Pinpoint the cell where the given text exists, returning its [X, Y] midpoint coordinate. 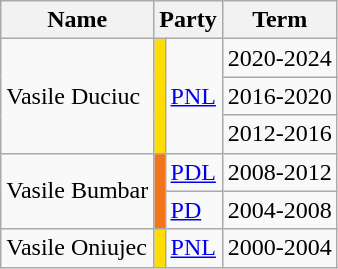
2020-2024 [280, 58]
Party [188, 20]
2012-2016 [280, 134]
2000-2004 [280, 248]
PD [194, 210]
2008-2012 [280, 172]
Vasile Oniujec [78, 248]
PDL [194, 172]
Vasile Bumbar [78, 191]
Vasile Duciuc [78, 96]
2016-2020 [280, 96]
2004-2008 [280, 210]
Term [280, 20]
Name [78, 20]
